Identify which cell holds the provided text, then report its (x, y) central coordinate. 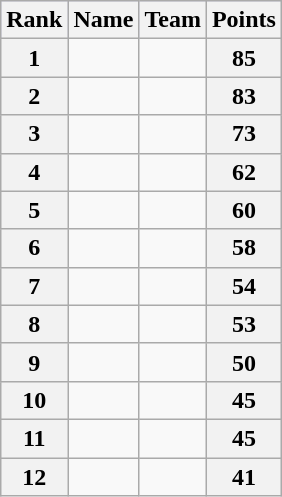
54 (244, 286)
10 (34, 400)
11 (34, 438)
73 (244, 134)
58 (244, 248)
6 (34, 248)
4 (34, 172)
50 (244, 362)
60 (244, 210)
Rank (34, 20)
8 (34, 324)
62 (244, 172)
Points (244, 20)
1 (34, 58)
85 (244, 58)
53 (244, 324)
83 (244, 96)
3 (34, 134)
Team (173, 20)
Name (104, 20)
41 (244, 477)
9 (34, 362)
7 (34, 286)
5 (34, 210)
2 (34, 96)
12 (34, 477)
